Search for the cell housing the specified text and yield its (x, y) center coordinate. 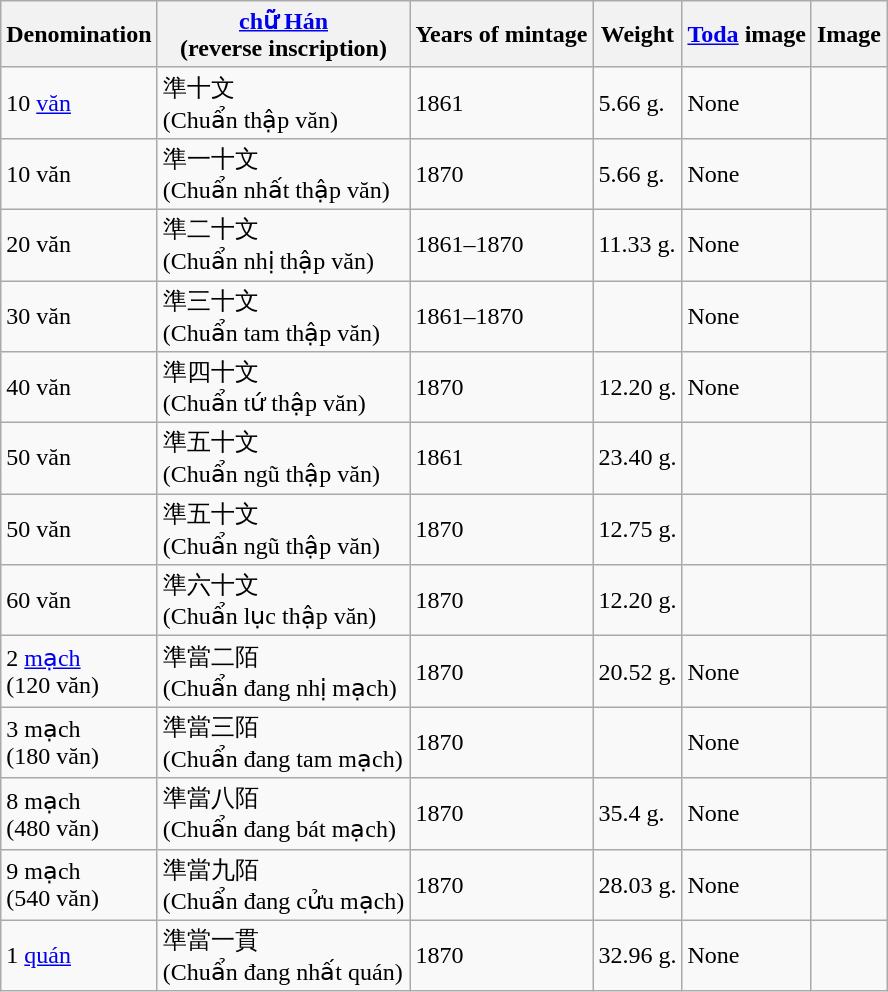
準當八陌(Chuẩn đang bát mạch) (284, 814)
準當三陌(Chuẩn đang tam mạch) (284, 742)
12.75 g. (638, 530)
準當九陌(Chuẩn đang cửu mạch) (284, 884)
準當一貫(Chuẩn đang nhất quán) (284, 956)
35.4 g. (638, 814)
1 quán (79, 956)
Denomination (79, 34)
28.03 g. (638, 884)
準當二陌(Chuẩn đang nhị mạch) (284, 672)
準六十文(Chuẩn lục thập văn) (284, 600)
準四十文(Chuẩn tứ thập văn) (284, 388)
9 mạch(540 văn) (79, 884)
Image (848, 34)
32.96 g. (638, 956)
2 mạch(120 văn) (79, 672)
chữ Hán(reverse inscription) (284, 34)
20.52 g. (638, 672)
3 mạch(180 văn) (79, 742)
準三十文(Chuẩn tam thập văn) (284, 316)
Weight (638, 34)
準一十文(Chuẩn nhất thập văn) (284, 174)
Years of mintage (502, 34)
20 văn (79, 244)
準二十文(Chuẩn nhị thập văn) (284, 244)
23.40 g. (638, 458)
11.33 g. (638, 244)
30 văn (79, 316)
60 văn (79, 600)
40 văn (79, 388)
8 mạch(480 văn) (79, 814)
Toda image (747, 34)
準十文(Chuẩn thập văn) (284, 102)
